Identify which cell holds the provided text, then report its (X, Y) central coordinate. 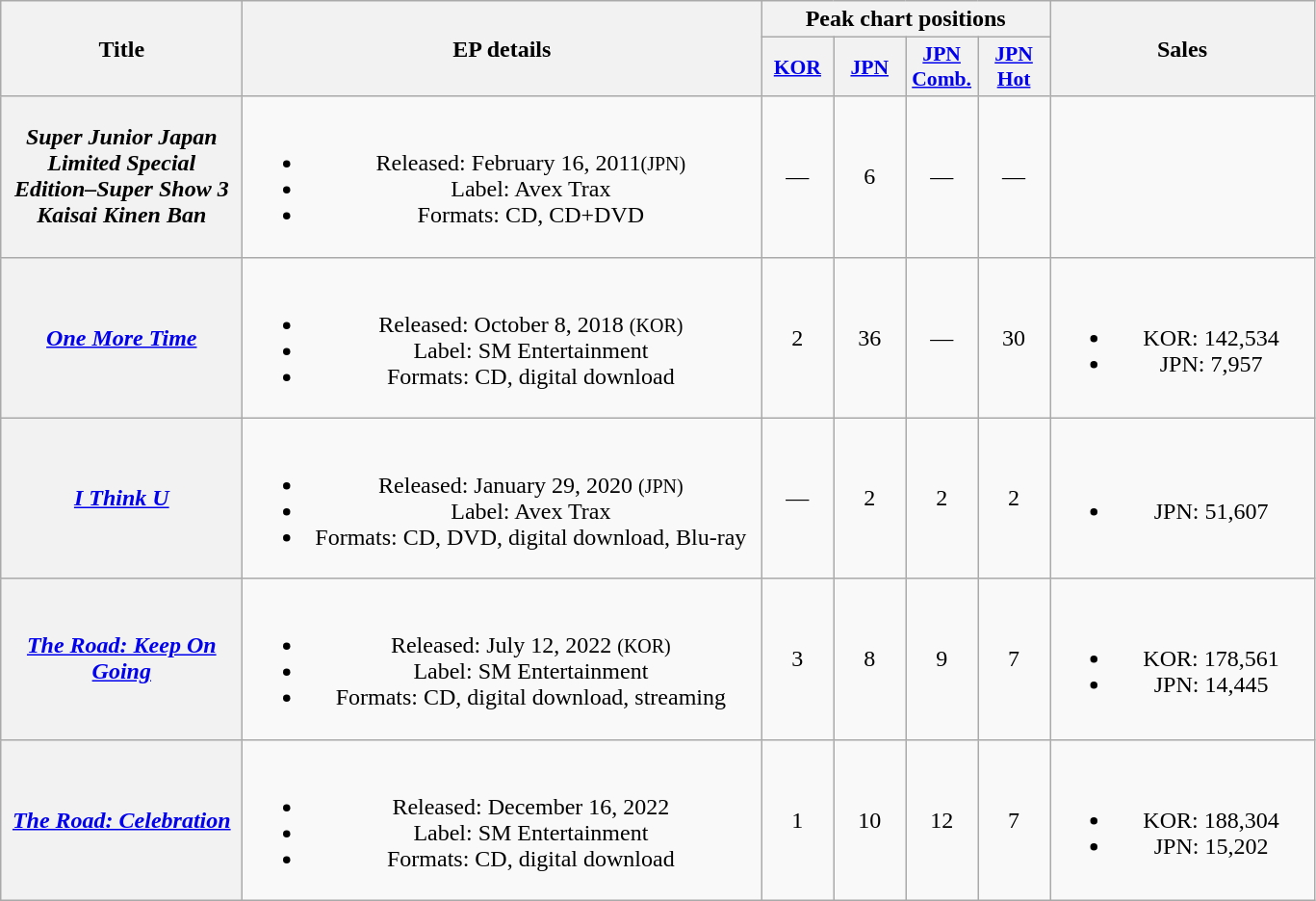
The Road: Keep On Going (121, 658)
Released: July 12, 2022 (KOR)Label: SM EntertainmentFormats: CD, digital download, streaming (503, 658)
I Think U (121, 499)
8 (870, 658)
JPN: 51,607 (1182, 499)
KOR: 188,304JPN: 15,202 (1182, 820)
1 (797, 820)
Super Junior Japan Limited Special Edition–Super Show 3 Kaisai Kinen Ban (121, 177)
Released: February 16, 2011(JPN)Label: Avex TraxFormats: CD, CD+DVD (503, 177)
Released: October 8, 2018 (KOR)Label: SM EntertainmentFormats: CD, digital download (503, 337)
12 (942, 820)
JPN Comb. (942, 67)
JPN (870, 67)
Released: December 16, 2022 Label: SM EntertainmentFormats: CD, digital download (503, 820)
3 (797, 658)
Sales (1182, 48)
Released: January 29, 2020 (JPN)Label: Avex TraxFormats: CD, DVD, digital download, Blu-ray (503, 499)
36 (870, 337)
10 (870, 820)
Title (121, 48)
One More Time (121, 337)
KOR: 142,534JPN: 7,957 (1182, 337)
6 (870, 177)
Peak chart positions (906, 19)
KOR: 178,561JPN: 14,445 (1182, 658)
30 (1015, 337)
JPN Hot (1015, 67)
9 (942, 658)
EP details (503, 48)
The Road: Celebration (121, 820)
KOR (797, 67)
